Scan for the cell matching the given text and deliver its (X, Y) coordinate at center. 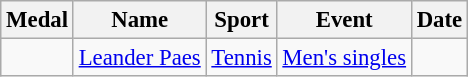
Leander Paes (140, 58)
Tennis (242, 58)
Men's singles (344, 58)
Name (140, 20)
Date (439, 20)
Event (344, 20)
Sport (242, 20)
Medal (38, 20)
